Identify which cell holds the provided text, then report its [X, Y] central coordinate. 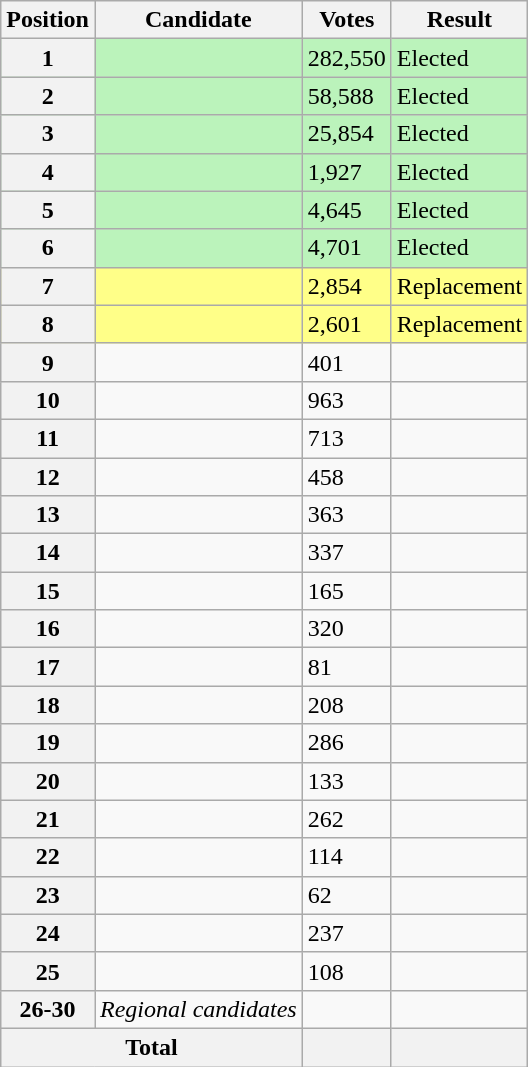
8 [48, 324]
165 [346, 591]
282,550 [346, 58]
1,927 [346, 172]
4,645 [346, 210]
4 [48, 172]
81 [346, 667]
11 [48, 438]
Regional candidates [198, 1009]
133 [346, 781]
2,601 [346, 324]
963 [346, 400]
2,854 [346, 286]
62 [346, 895]
16 [48, 629]
208 [346, 705]
17 [48, 667]
114 [346, 857]
Position [48, 20]
713 [346, 438]
15 [48, 591]
320 [346, 629]
108 [346, 971]
20 [48, 781]
237 [346, 933]
1 [48, 58]
25,854 [346, 134]
13 [48, 515]
26-30 [48, 1009]
21 [48, 819]
337 [346, 553]
363 [346, 515]
22 [48, 857]
Result [459, 20]
14 [48, 553]
19 [48, 743]
6 [48, 248]
Total [152, 1047]
4,701 [346, 248]
9 [48, 362]
23 [48, 895]
10 [48, 400]
286 [346, 743]
25 [48, 971]
5 [48, 210]
7 [48, 286]
18 [48, 705]
458 [346, 477]
12 [48, 477]
Votes [346, 20]
Candidate [198, 20]
58,588 [346, 96]
401 [346, 362]
3 [48, 134]
262 [346, 819]
2 [48, 96]
24 [48, 933]
